Determine the [X, Y] coordinate at the center of the cell enclosing the given text.  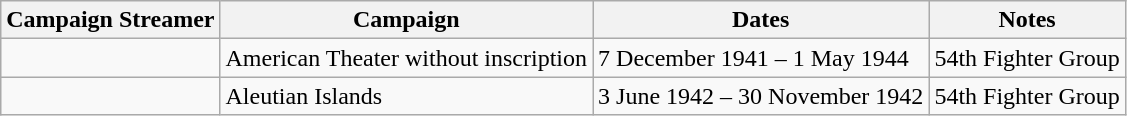
American Theater without inscription [406, 58]
7 December 1941 – 1 May 1944 [761, 58]
3 June 1942 – 30 November 1942 [761, 96]
Campaign [406, 20]
Aleutian Islands [406, 96]
Notes [1027, 20]
Dates [761, 20]
Campaign Streamer [110, 20]
